Output the (X, Y) coordinate of the center of the cell containing the given text.  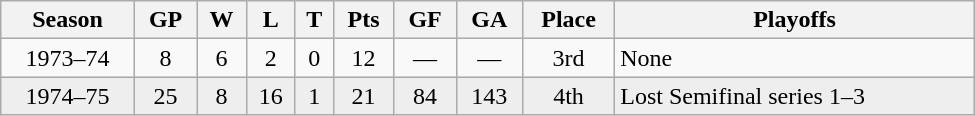
L (270, 20)
2 (270, 58)
1974–75 (68, 96)
1973–74 (68, 58)
Season (68, 20)
0 (314, 58)
GP (165, 20)
Pts (364, 20)
4th (568, 96)
84 (425, 96)
21 (364, 96)
143 (489, 96)
3rd (568, 58)
W (222, 20)
Place (568, 20)
T (314, 20)
GA (489, 20)
1 (314, 96)
Lost Semifinal series 1–3 (795, 96)
12 (364, 58)
16 (270, 96)
Playoffs (795, 20)
25 (165, 96)
6 (222, 58)
None (795, 58)
GF (425, 20)
